Output the [x, y] coordinate of the center of the cell containing the given text.  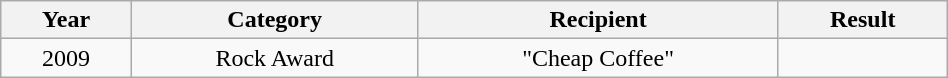
"Cheap Coffee" [598, 58]
Category [274, 20]
Year [66, 20]
Recipient [598, 20]
2009 [66, 58]
Result [862, 20]
Rock Award [274, 58]
